Find where the given text appears and provide that cell's center as (x, y) coordinate. 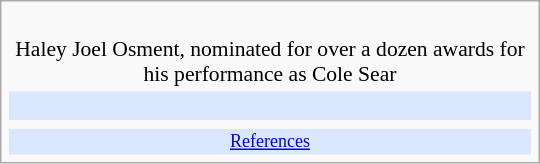
Haley Joel Osment, nominated for over a dozen awards for his performance as Cole Sear (270, 49)
References (270, 142)
